Extract the [X, Y] coordinate from the center of the cell holding the provided text.  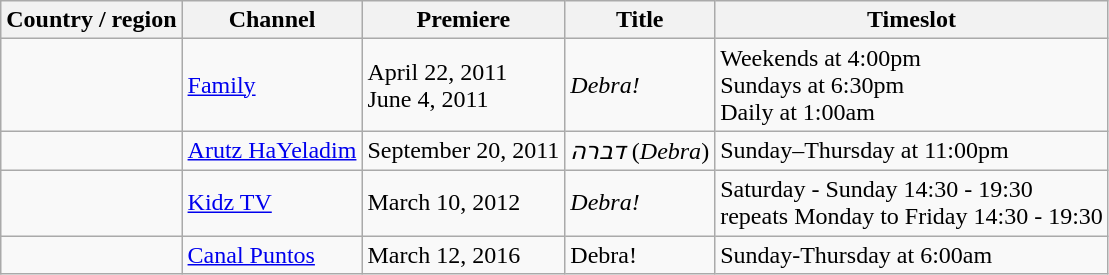
Kidz TV [272, 202]
Timeslot [912, 20]
September 20, 2011 [464, 151]
Country / region [92, 20]
Premiere [464, 20]
Saturday - Sunday 14:30 - 19:30repeats Monday to Friday 14:30 - 19:30 [912, 202]
Title [640, 20]
Canal Puntos [272, 255]
March 10, 2012 [464, 202]
Sunday–Thursday at 11:00pm [912, 151]
Arutz HaYeladim [272, 151]
Weekends at 4:00pm Sundays at 6:30pm Daily at 1:00am [912, 85]
דברה (Debra) [640, 151]
March 12, 2016 [464, 255]
Channel [272, 20]
Family [272, 85]
April 22, 2011 June 4, 2011 [464, 85]
Sunday-Thursday at 6:00am [912, 255]
